Pinpoint the cell where the given text exists, returning its [x, y] midpoint coordinate. 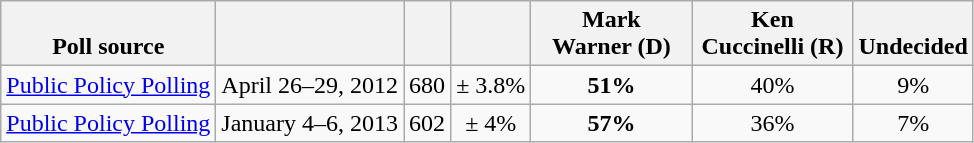
9% [913, 85]
51% [612, 85]
± 4% [491, 123]
KenCuccinelli (R) [772, 34]
Undecided [913, 34]
602 [428, 123]
40% [772, 85]
January 4–6, 2013 [310, 123]
680 [428, 85]
± 3.8% [491, 85]
MarkWarner (D) [612, 34]
57% [612, 123]
April 26–29, 2012 [310, 85]
Poll source [108, 34]
7% [913, 123]
36% [772, 123]
